Capture the cell that displays the provided text and extract its (X, Y) central coordinate. 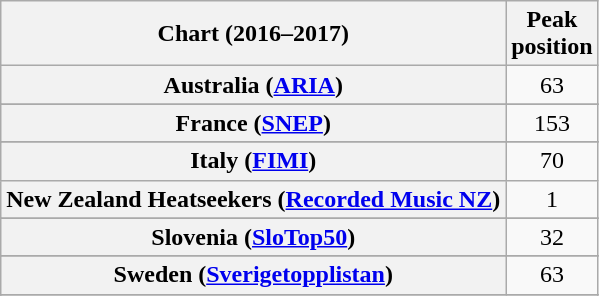
Slovenia (SloTop50) (254, 237)
Australia (ARIA) (254, 85)
153 (552, 123)
32 (552, 237)
Chart (2016–2017) (254, 34)
New Zealand Heatseekers (Recorded Music NZ) (254, 199)
Italy (FIMI) (254, 161)
Peak position (552, 34)
1 (552, 199)
70 (552, 161)
France (SNEP) (254, 123)
Sweden (Sverigetopplistan) (254, 275)
